Extract the [x, y] coordinate from the center of the cell holding the provided text.  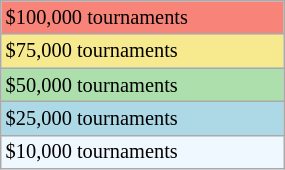
$75,000 tournaments [142, 51]
$25,000 tournaments [142, 118]
$50,000 tournaments [142, 85]
$10,000 tournaments [142, 152]
$100,000 tournaments [142, 17]
